Detect which cell encompasses the target text, then output its (x, y) center coordinate. 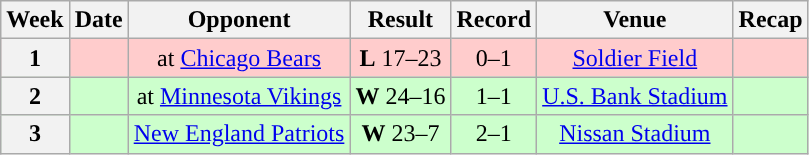
Result (400, 20)
W 24–16 (400, 96)
1–1 (494, 96)
Nissan Stadium (635, 134)
0–1 (494, 58)
2 (35, 96)
Date (98, 20)
at Minnesota Vikings (239, 96)
Recap (770, 20)
Week (35, 20)
L 17–23 (400, 58)
Soldier Field (635, 58)
W 23–7 (400, 134)
1 (35, 58)
2–1 (494, 134)
Record (494, 20)
at Chicago Bears (239, 58)
Opponent (239, 20)
Venue (635, 20)
U.S. Bank Stadium (635, 96)
3 (35, 134)
New England Patriots (239, 134)
